Return (X, Y) of the center of cell containing provided text 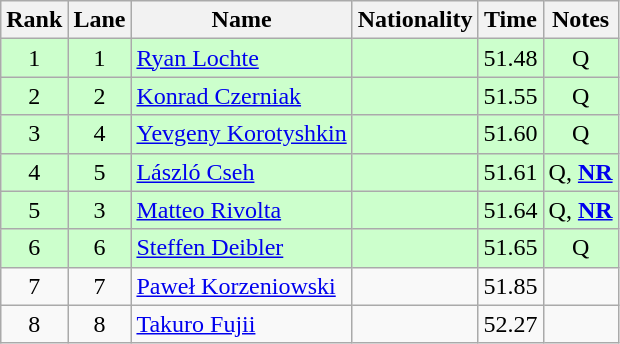
51.60 (510, 134)
Takuro Fujii (242, 324)
Matteo Rivolta (242, 210)
51.61 (510, 172)
Yevgeny Korotyshkin (242, 134)
51.55 (510, 96)
Paweł Korzeniowski (242, 286)
Name (242, 20)
Ryan Lochte (242, 58)
Konrad Czerniak (242, 96)
Nationality (415, 20)
51.64 (510, 210)
Steffen Deibler (242, 248)
Time (510, 20)
52.27 (510, 324)
Notes (580, 20)
51.48 (510, 58)
Rank (34, 20)
Lane (100, 20)
László Cseh (242, 172)
51.85 (510, 286)
51.65 (510, 248)
